Determine the (X, Y) coordinate at the center of the cell enclosing the given text.  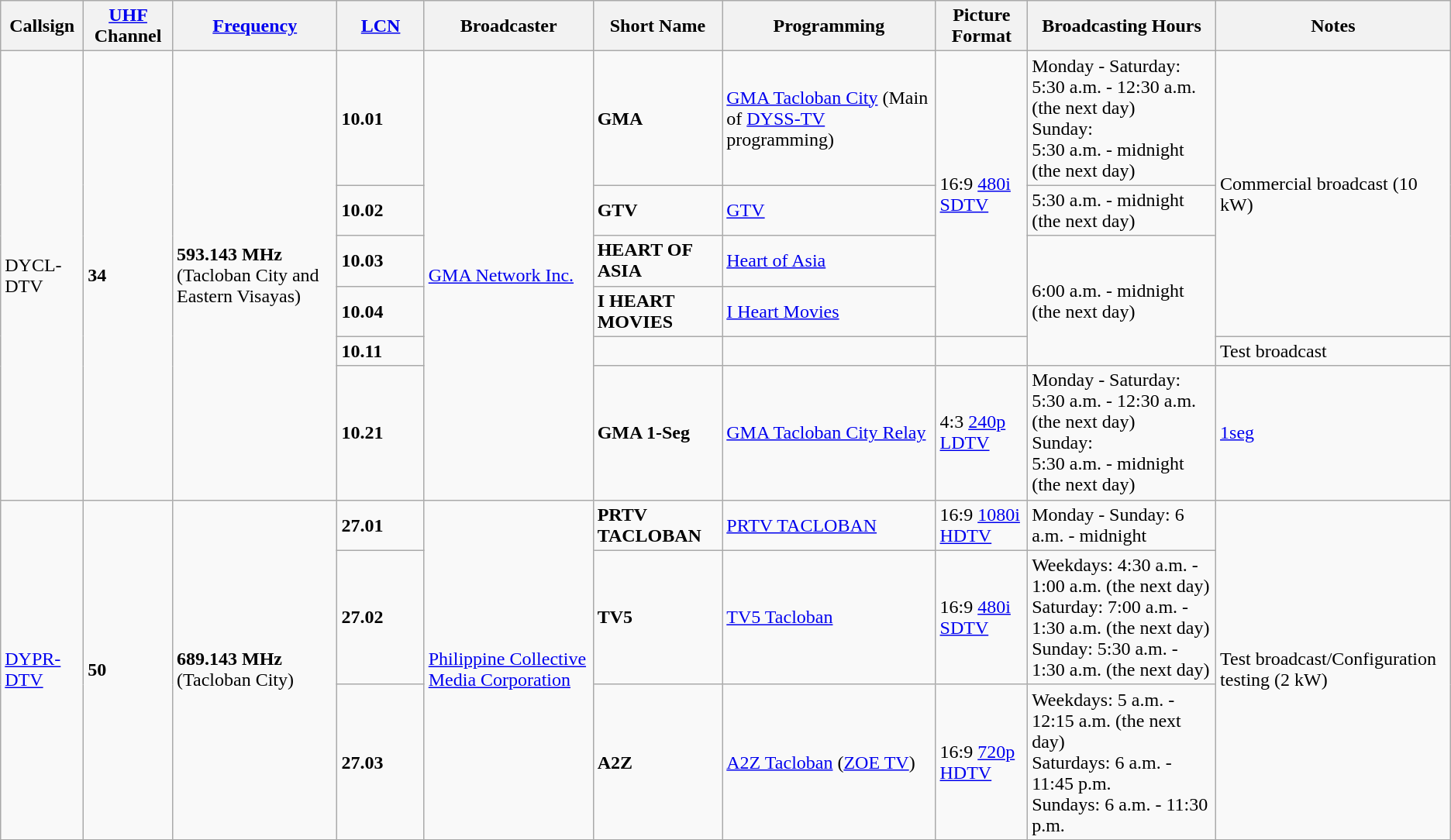
Notes (1333, 26)
Callsign (42, 26)
A2Z (657, 762)
TV5 Tacloban (829, 617)
10.02 (381, 211)
GMA 1-Seg (657, 432)
Weekdays: 4:30 a.m. - 1:00 a.m. (the next day) Saturday: 7:00 a.m. - 1:30 a.m. (the next day) Sunday: 5:30 a.m. - 1:30 a.m. (the next day) (1122, 617)
A2Z Tacloban (ZOE TV) (829, 762)
6:00 a.m. - midnight (the next day) (1122, 301)
10.01 (381, 118)
Monday - Sunday: 6 a.m. - midnight (1122, 525)
16:9 1080i HDTV (981, 525)
GMA (657, 118)
689.143 MHz (Tacloban City) (254, 670)
Philippine Collective Media Corporation (508, 670)
Frequency (254, 26)
Short Name (657, 26)
16:9 720p HDTV (981, 762)
1seg (1333, 432)
10.21 (381, 432)
TV5 (657, 617)
10.04 (381, 312)
GMA Tacloban City (Main of DYSS-TV programming) (829, 118)
UHF Channel (129, 26)
27.03 (381, 762)
4:3 240p LDTV (981, 432)
Picture Format (981, 26)
Test broadcast (1333, 351)
5:30 a.m. - midnight (the next day) (1122, 211)
27.02 (381, 617)
Weekdays: 5 a.m. - 12:15 a.m. (the next day) Saturdays: 6 a.m. - 11:45 p.m. Sundays: 6 a.m. - 11:30 p.m. (1122, 762)
Programming (829, 26)
HEART OF ASIA (657, 260)
LCN (381, 26)
593.143 MHz(Tacloban City and Eastern Visayas) (254, 276)
I HEART MOVIES (657, 312)
27.01 (381, 525)
Broadcasting Hours (1122, 26)
10.03 (381, 260)
GMA Tacloban City Relay (829, 432)
I Heart Movies (829, 312)
Heart of Asia (829, 260)
50 (129, 670)
Broadcaster (508, 26)
DYCL-DTV (42, 276)
34 (129, 276)
GMA Network Inc. (508, 276)
Commercial broadcast (10 kW) (1333, 194)
10.11 (381, 351)
Test broadcast/Configuration testing (2 kW) (1333, 670)
DYPR-DTV (42, 670)
